For the text-containing cell, return its midpoint in (X, Y) coordinate format. 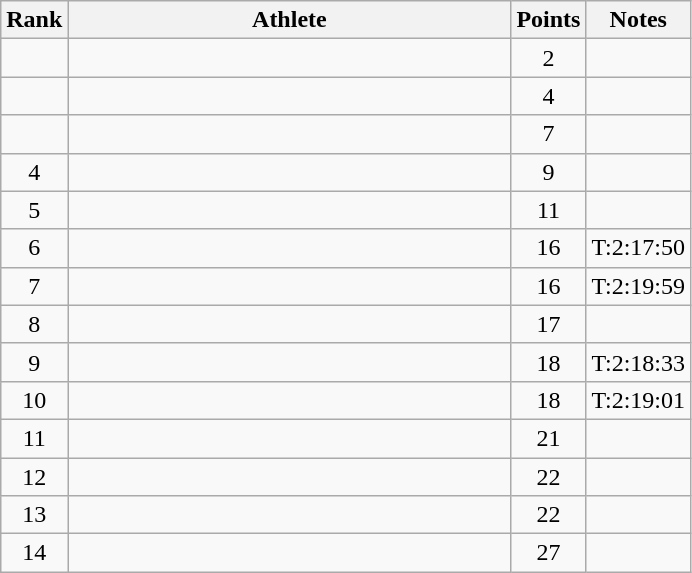
10 (34, 400)
13 (34, 515)
T:2:18:33 (638, 362)
Points (548, 20)
T:2:19:59 (638, 286)
6 (34, 248)
Athlete (290, 20)
Rank (34, 20)
21 (548, 438)
12 (34, 477)
2 (548, 58)
27 (548, 553)
T:2:19:01 (638, 400)
17 (548, 324)
14 (34, 553)
8 (34, 324)
Notes (638, 20)
5 (34, 210)
T:2:17:50 (638, 248)
